Search for the cell housing the specified text and yield its (X, Y) center coordinate. 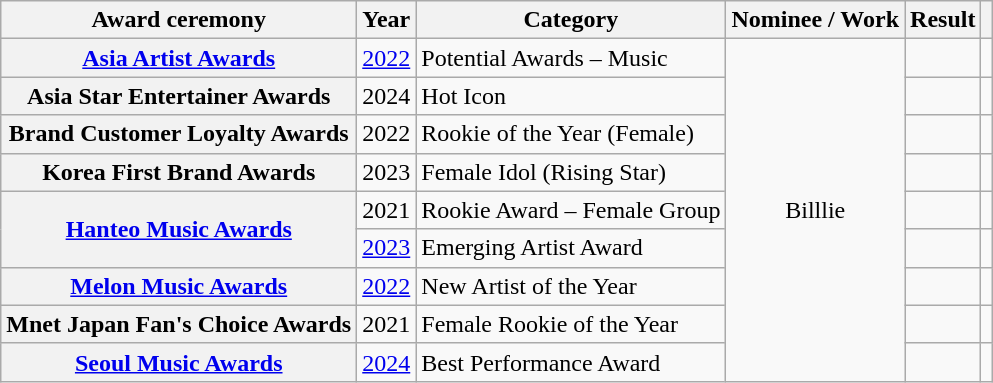
Result (943, 20)
Best Performance Award (571, 362)
Brand Customer Loyalty Awards (179, 134)
Potential Awards – Music (571, 58)
Female Idol (Rising Star) (571, 172)
Nominee / Work (816, 20)
Hot Icon (571, 96)
Rookie of the Year (Female) (571, 134)
Seoul Music Awards (179, 362)
Billlie (816, 210)
Rookie Award – Female Group (571, 210)
Mnet Japan Fan's Choice Awards (179, 324)
Melon Music Awards (179, 286)
Korea First Brand Awards (179, 172)
Emerging Artist Award (571, 248)
Year (386, 20)
Hanteo Music Awards (179, 229)
Category (571, 20)
Award ceremony (179, 20)
Female Rookie of the Year (571, 324)
Asia Artist Awards (179, 58)
New Artist of the Year (571, 286)
Asia Star Entertainer Awards (179, 96)
